Determine the (X, Y) coordinate at the center of the cell enclosing the given text.  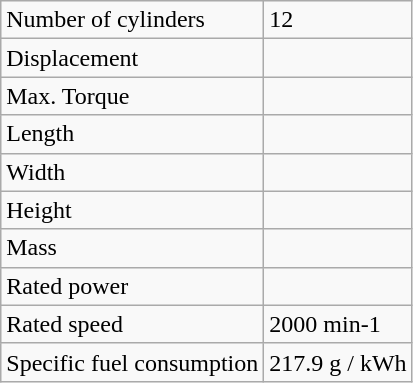
Rated power (132, 286)
Length (132, 134)
12 (338, 20)
Specific fuel consumption (132, 362)
Height (132, 210)
Displacement (132, 58)
Width (132, 172)
217.9 g / kWh (338, 362)
Max. Torque (132, 96)
Number of cylinders (132, 20)
Rated speed (132, 324)
Mass (132, 248)
2000 min-1 (338, 324)
